Search for the cell housing the specified text and yield its (X, Y) center coordinate. 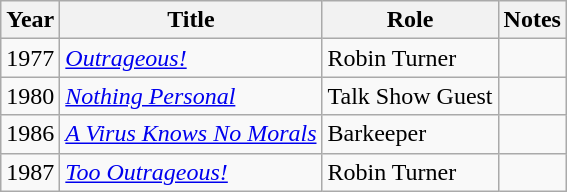
1987 (30, 172)
Too Outrageous! (191, 172)
Talk Show Guest (410, 96)
Year (30, 20)
Role (410, 20)
Title (191, 20)
Outrageous! (191, 58)
Notes (532, 20)
1977 (30, 58)
1980 (30, 96)
Barkeeper (410, 134)
1986 (30, 134)
A Virus Knows No Morals (191, 134)
Nothing Personal (191, 96)
